Search for the cell housing the specified text and yield its [x, y] center coordinate. 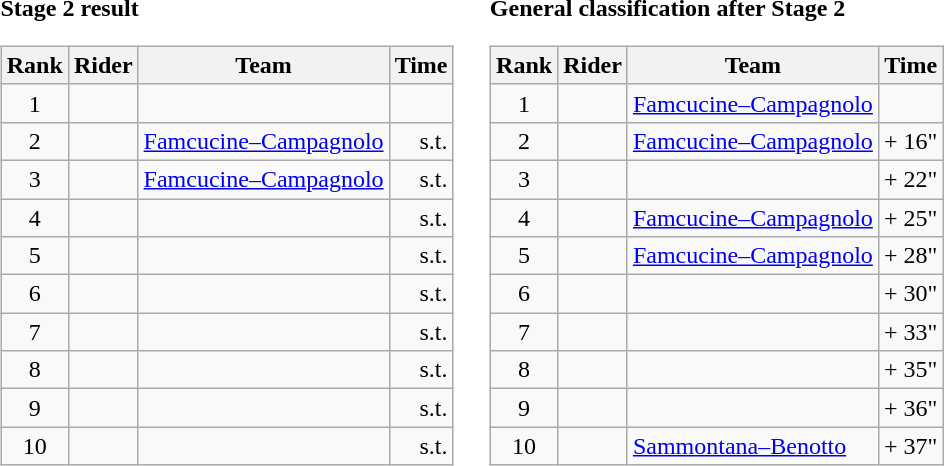
+ 16" [910, 141]
+ 36" [910, 408]
+ 22" [910, 179]
+ 35" [910, 370]
+ 30" [910, 294]
+ 25" [910, 217]
+ 28" [910, 256]
+ 33" [910, 332]
Sammontana–Benotto [752, 446]
+ 37" [910, 446]
